Determine the [X, Y] coordinate at the center of the cell enclosing the given text.  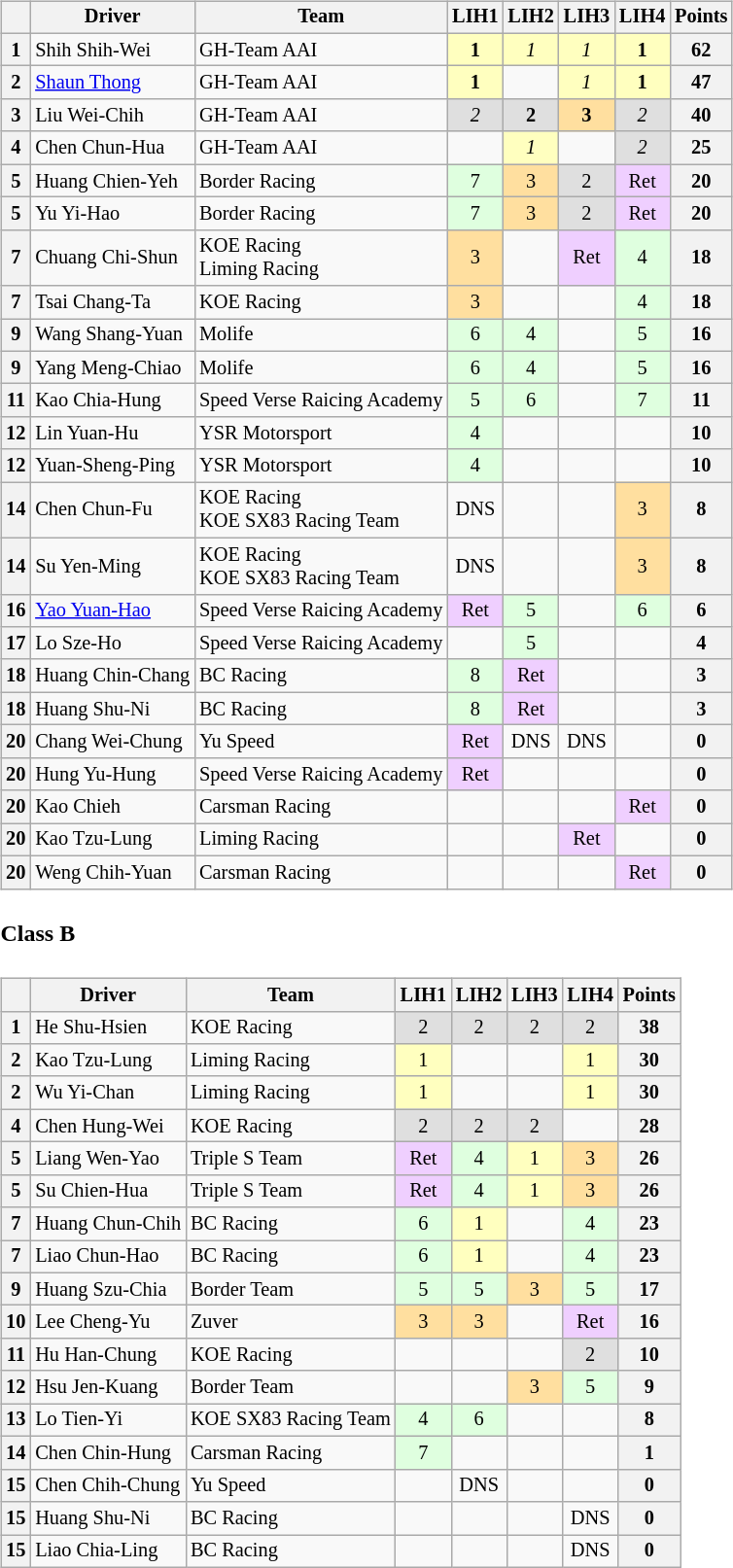
Shih Shih-Wei [113, 50]
Liu Wei-Chih [113, 116]
Shaun Thong [113, 83]
13 [16, 1420]
40 [701, 116]
Yuan-Sheng-Ping [113, 466]
Kao Chia-Hung [113, 401]
Hsu Jen-Kuang [108, 1387]
Liao Chun-Hao [108, 1257]
Huang Chin-Chang [113, 676]
25 [701, 148]
Yao Yuan-Hao [113, 610]
Huang Chun-Chih [108, 1224]
Chuang Chi-Shun [113, 258]
Hung Yu-Hung [113, 774]
Tsai Chang-Ta [113, 302]
Liang Wen-Yao [108, 1159]
Chen Chih-Chung [108, 1485]
Lin Yuan-Hu [113, 434]
Chen Chun-Hua [113, 148]
Huang Szu-Chia [108, 1289]
Yu Yi-Hao [113, 214]
Su Yen-Ming [113, 566]
Hu Han-Chung [108, 1355]
Chen Chun-Fu [113, 510]
Chen Chin-Hung [108, 1453]
Lo Tien-Yi [108, 1420]
KOE SX83 Racing Team [291, 1420]
Chen Hung-Wei [108, 1126]
Lo Sze-Ho [113, 644]
62 [701, 50]
Su Chien-Hua [108, 1191]
Kao Chieh [113, 807]
Wang Shang-Yuan [113, 335]
Zuver [291, 1322]
28 [649, 1126]
Chang Wei-Chung [113, 742]
Weng Chih-Yuan [113, 872]
Huang Chien-Yeh [113, 181]
Yang Meng-Chiao [113, 367]
Lee Cheng-Yu [108, 1322]
Wu Yi-Chan [108, 1093]
He Shu-Hsien [108, 1028]
38 [649, 1028]
KOE Racing Liming Racing [321, 258]
Liao Chia-Ling [108, 1551]
47 [701, 83]
